Return (X, Y) of the center of cell containing provided text 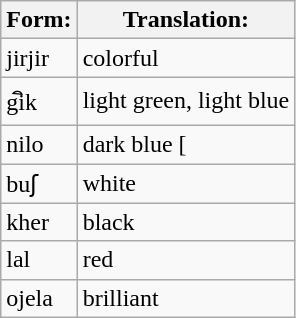
colorful (186, 58)
kher (39, 222)
brilliant (186, 298)
red (186, 260)
buʃ (39, 184)
dark blue [ (186, 144)
white (186, 184)
nilo (39, 144)
giิk (39, 102)
ojela (39, 298)
black (186, 222)
Translation: (186, 20)
light green, light blue (186, 102)
lal (39, 260)
Form: (39, 20)
jirjir (39, 58)
